Extract the [x, y] coordinate from the center of the cell holding the provided text.  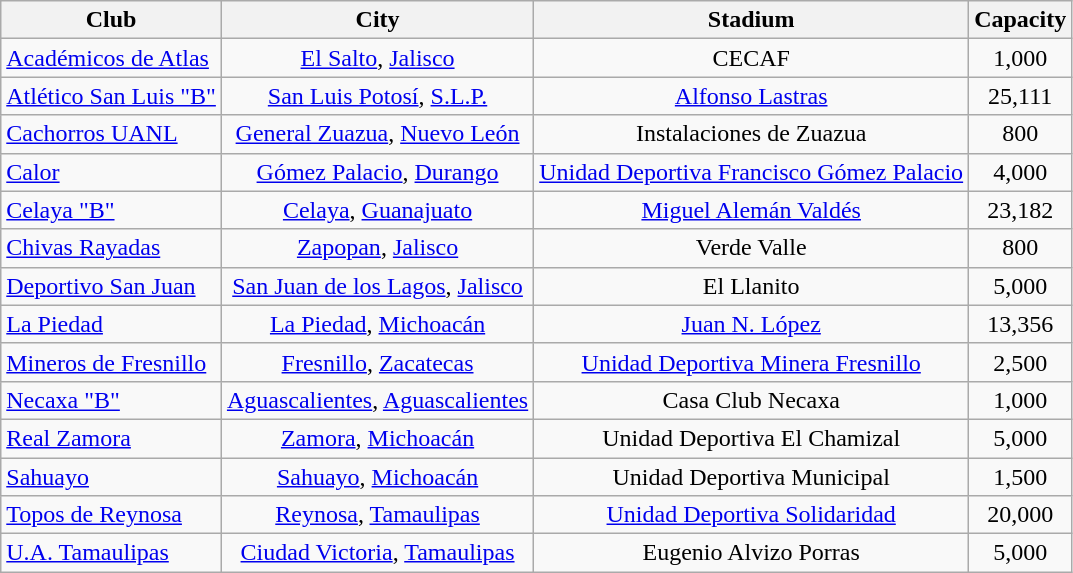
4,000 [1020, 172]
2,500 [1020, 362]
Topos de Reynosa [112, 515]
Unidad Deportiva Francisco Gómez Palacio [752, 172]
Unidad Deportiva Minera Fresnillo [752, 362]
Sahuayo [112, 477]
Unidad Deportiva El Chamizal [752, 438]
CECAF [752, 58]
Casa Club Necaxa [752, 400]
Reynosa, Tamaulipas [377, 515]
Fresnillo, Zacatecas [377, 362]
Académicos de Atlas [112, 58]
1,500 [1020, 477]
Zapopan, Jalisco [377, 248]
Juan N. López [752, 324]
San Juan de los Lagos, Jalisco [377, 286]
Stadium [752, 20]
Necaxa "B" [112, 400]
Alfonso Lastras [752, 96]
20,000 [1020, 515]
Club [112, 20]
Cachorros UANL [112, 134]
Mineros de Fresnillo [112, 362]
Celaya, Guanajuato [377, 210]
El Salto, Jalisco [377, 58]
General Zuazua, Nuevo León [377, 134]
Atlético San Luis "B" [112, 96]
La Piedad, Michoacán [377, 324]
Unidad Deportiva Solidaridad [752, 515]
Deportivo San Juan [112, 286]
Real Zamora [112, 438]
San Luis Potosí, S.L.P. [377, 96]
El Llanito [752, 286]
Sahuayo, Michoacán [377, 477]
Instalaciones de Zuazua [752, 134]
U.A. Tamaulipas [112, 553]
City [377, 20]
La Piedad [112, 324]
Chivas Rayadas [112, 248]
Calor [112, 172]
Ciudad Victoria, Tamaulipas [377, 553]
Capacity [1020, 20]
23,182 [1020, 210]
Unidad Deportiva Municipal [752, 477]
Verde Valle [752, 248]
Eugenio Alvizo Porras [752, 553]
Gómez Palacio, Durango [377, 172]
Celaya "B" [112, 210]
Zamora, Michoacán [377, 438]
25,111 [1020, 96]
13,356 [1020, 324]
Miguel Alemán Valdés [752, 210]
Aguascalientes, Aguascalientes [377, 400]
